For the text-containing cell, return its midpoint in [X, Y] coordinate format. 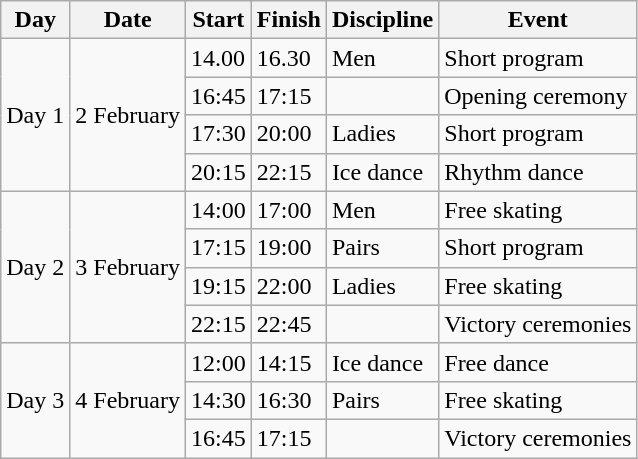
Date [128, 20]
17:00 [288, 210]
16.30 [288, 58]
Start [219, 20]
Event [538, 20]
12:00 [219, 362]
22:00 [288, 286]
14:00 [219, 210]
16:30 [288, 400]
20:00 [288, 134]
Day 3 [36, 400]
Day 2 [36, 267]
2 February [128, 115]
20:15 [219, 172]
17:30 [219, 134]
Day 1 [36, 115]
19:15 [219, 286]
Free dance [538, 362]
14:15 [288, 362]
Finish [288, 20]
Opening ceremony [538, 96]
Rhythm dance [538, 172]
19:00 [288, 248]
22:45 [288, 324]
Day [36, 20]
14:30 [219, 400]
Discipline [382, 20]
14.00 [219, 58]
4 February [128, 400]
3 February [128, 267]
